From the cell containing the given text, extract its center point as [X, Y] coordinate. 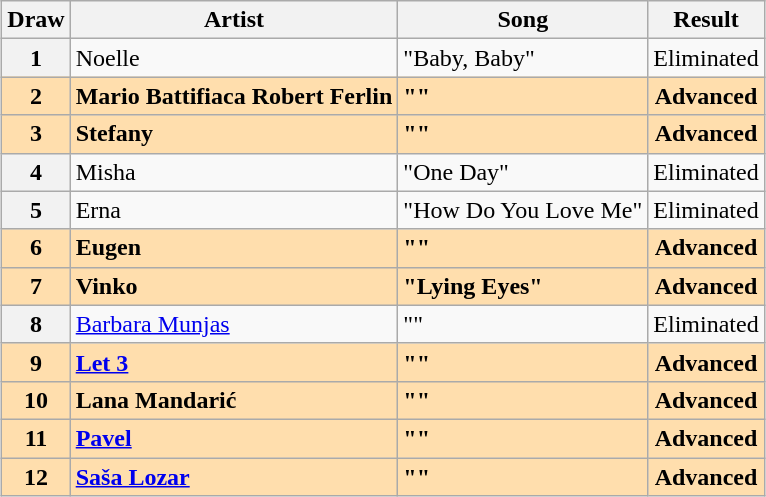
"One Day" [523, 172]
Song [523, 20]
Vinko [234, 286]
11 [36, 438]
Result [706, 20]
Stefany [234, 134]
4 [36, 172]
10 [36, 400]
Eugen [234, 248]
Let 3 [234, 362]
Saša Lozar [234, 477]
Lana Mandarić [234, 400]
6 [36, 248]
Mario Battifiaca Robert Ferlin [234, 96]
Misha [234, 172]
1 [36, 58]
Barbara Munjas [234, 324]
"How Do You Love Me" [523, 210]
Noelle [234, 58]
Erna [234, 210]
12 [36, 477]
Draw [36, 20]
"Lying Eyes" [523, 286]
2 [36, 96]
3 [36, 134]
5 [36, 210]
Pavel [234, 438]
"Baby, Baby" [523, 58]
8 [36, 324]
Artist [234, 20]
9 [36, 362]
7 [36, 286]
